Extract the [X, Y] coordinate from the center of the cell holding the provided text.  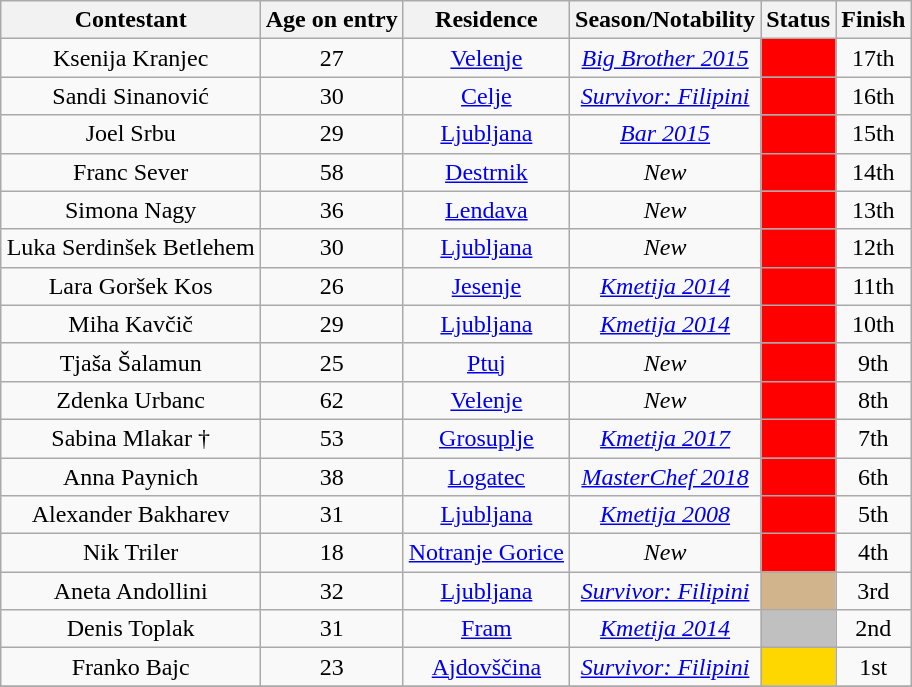
Grosuplje [486, 438]
2nd [874, 629]
7th [874, 438]
Franko Bajc [130, 667]
Bar 2015 [666, 134]
Fram [486, 629]
Ksenija Kranjec [130, 58]
Celje [486, 96]
Franc Sever [130, 172]
6th [874, 477]
Nik Triler [130, 553]
4th [874, 553]
Big Brother 2015 [666, 58]
Logatec [486, 477]
Age on entry [332, 20]
Lendava [486, 210]
15th [874, 134]
16th [874, 96]
32 [332, 591]
8th [874, 400]
26 [332, 286]
Season/Notability [666, 20]
Lara Goršek Kos [130, 286]
23 [332, 667]
Ptuj [486, 362]
Ajdovščina [486, 667]
11th [874, 286]
13th [874, 210]
62 [332, 400]
53 [332, 438]
36 [332, 210]
Aneta Andollini [130, 591]
18 [332, 553]
12th [874, 248]
25 [332, 362]
Zdenka Urbanc [130, 400]
Kmetija 2017 [666, 438]
Joel Srbu [130, 134]
Kmetija 2008 [666, 515]
Jesenje [486, 286]
Status [798, 20]
27 [332, 58]
5th [874, 515]
Notranje Gorice [486, 553]
Sandi Sinanović [130, 96]
Alexander Bakharev [130, 515]
Denis Toplak [130, 629]
Simona Nagy [130, 210]
MasterChef 2018 [666, 477]
14th [874, 172]
Anna Paynich [130, 477]
17th [874, 58]
9th [874, 362]
Miha Kavčič [130, 324]
3rd [874, 591]
Luka Serdinšek Betlehem [130, 248]
Finish [874, 20]
Contestant [130, 20]
Sabina Mlakar † [130, 438]
Tjaša Šalamun [130, 362]
10th [874, 324]
58 [332, 172]
1st [874, 667]
Destrnik [486, 172]
Residence [486, 20]
38 [332, 477]
